Detect which cell encompasses the target text, then output its (X, Y) center coordinate. 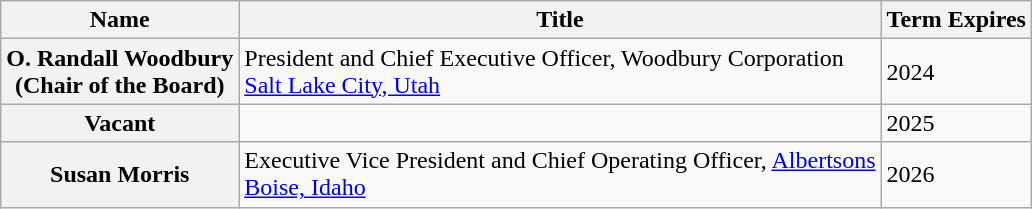
O. Randall Woodbury(Chair of the Board) (120, 72)
2026 (956, 174)
Executive Vice President and Chief Operating Officer, AlbertsonsBoise, Idaho (560, 174)
Term Expires (956, 20)
2025 (956, 123)
Susan Morris (120, 174)
Vacant (120, 123)
Title (560, 20)
2024 (956, 72)
President and Chief Executive Officer, Woodbury CorporationSalt Lake City, Utah (560, 72)
Name (120, 20)
